Return [X, Y] of the center of cell containing provided text 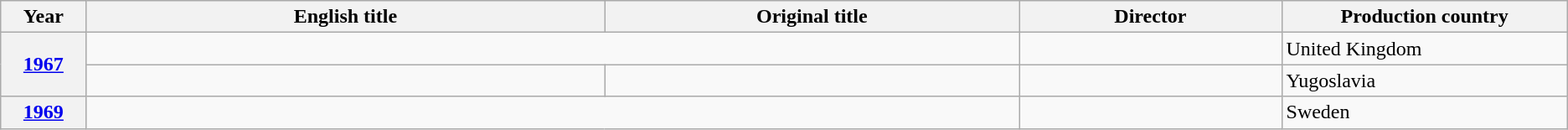
English title [345, 17]
Yugoslavia [1424, 81]
Production country [1424, 17]
1967 [44, 65]
Year [44, 17]
Original title [812, 17]
Director [1151, 17]
Sweden [1424, 112]
1969 [44, 112]
United Kingdom [1424, 49]
